Search for the cell housing the specified text and yield its [x, y] center coordinate. 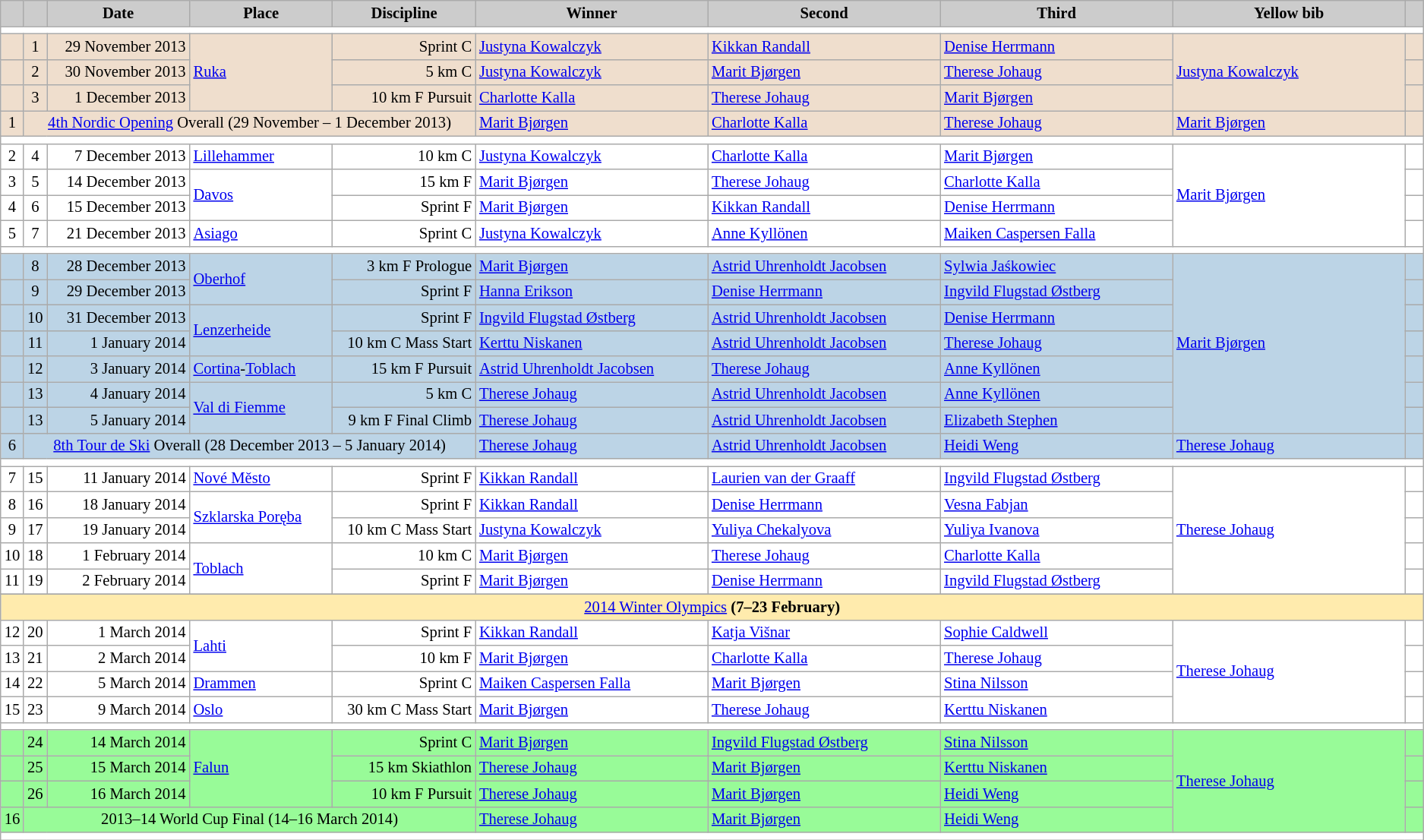
30 km C Mass Start [404, 709]
15 km F [404, 182]
Toblach [261, 568]
3 km F Prologue [404, 267]
22 [35, 684]
15 December 2013 [118, 207]
Sophie Caldwell [1056, 633]
Drammen [261, 684]
17 [35, 530]
Laurien van der Graaff [824, 478]
30 November 2013 [118, 72]
4 January 2014 [118, 394]
Second [824, 13]
Sylwia Jaśkowiec [1056, 267]
2013–14 World Cup Final (14–16 March 2014) [249, 819]
9 March 2014 [118, 709]
Elizabeth Stephen [1056, 420]
Lenzerheide [261, 330]
16 March 2014 [118, 794]
19 [35, 581]
18 January 2014 [118, 504]
5 January 2014 [118, 420]
9 km F Final Climb [404, 420]
8th Tour de Ski Overall (28 December 2013 – 5 January 2014) [249, 446]
Szklarska Poręba [261, 517]
24 [35, 742]
1 January 2014 [118, 343]
10 km F [404, 658]
Yuliya Chekalyova [824, 530]
Place [261, 13]
25 [35, 768]
Discipline [404, 13]
14 [12, 684]
4th Nordic Opening Overall (29 November – 1 December 2013) [249, 123]
2 March 2014 [118, 658]
14 December 2013 [118, 182]
15 km Skiathlon [404, 768]
20 [35, 633]
1 February 2014 [118, 555]
19 January 2014 [118, 530]
26 [35, 794]
Oberhof [261, 279]
15 March 2014 [118, 768]
Oslo [261, 709]
1 March 2014 [118, 633]
Yellow bib [1289, 13]
7 December 2013 [118, 156]
23 [35, 709]
Katja Višnar [824, 633]
Vesna Fabjan [1056, 504]
Lahti [261, 646]
Asiago [261, 233]
Falun [261, 767]
Lillehammer [261, 156]
5 March 2014 [118, 684]
Third [1056, 13]
14 March 2014 [118, 742]
1 December 2013 [118, 98]
Davos [261, 194]
Hanna Erikson [592, 292]
18 [35, 555]
21 [35, 658]
Yuliya Ivanova [1056, 530]
3 January 2014 [118, 368]
Winner [592, 13]
2 February 2014 [118, 581]
31 December 2013 [118, 317]
Nové Město [261, 478]
11 January 2014 [118, 478]
29 December 2013 [118, 292]
Ruka [261, 71]
Cortina-Toblach [261, 368]
21 December 2013 [118, 233]
29 November 2013 [118, 46]
15 km F Pursuit [404, 368]
28 December 2013 [118, 267]
Val di Fiemme [261, 407]
2014 Winter Olympics (7–23 February) [712, 607]
Date [118, 13]
